Capture the cell that displays the provided text and extract its [x, y] central coordinate. 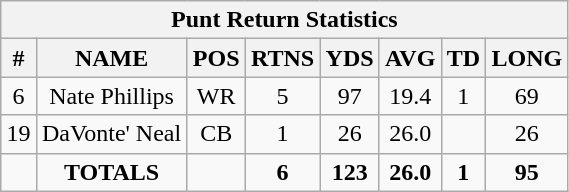
RTNS [282, 58]
97 [350, 96]
TOTALS [112, 172]
DaVonte' Neal [112, 134]
LONG [527, 58]
95 [527, 172]
# [18, 58]
Nate Phillips [112, 96]
YDS [350, 58]
5 [282, 96]
CB [216, 134]
NAME [112, 58]
123 [350, 172]
69 [527, 96]
19 [18, 134]
AVG [410, 58]
Punt Return Statistics [284, 20]
WR [216, 96]
TD [464, 58]
19.4 [410, 96]
POS [216, 58]
